Scan for the cell matching the given text and deliver its (x, y) coordinate at center. 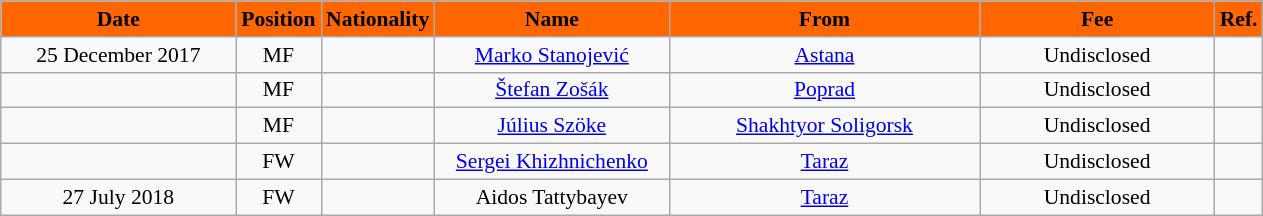
Name (552, 19)
Poprad (824, 90)
From (824, 19)
25 December 2017 (118, 55)
Fee (1098, 19)
Nationality (378, 19)
Astana (824, 55)
Date (118, 19)
27 July 2018 (118, 197)
Position (278, 19)
Ref. (1239, 19)
Marko Stanojević (552, 55)
Štefan Zošák (552, 90)
Aidos Tattybayev (552, 197)
Sergei Khizhnichenko (552, 162)
Shakhtyor Soligorsk (824, 126)
Július Szöke (552, 126)
